For the text-containing cell, return its midpoint in [x, y] coordinate format. 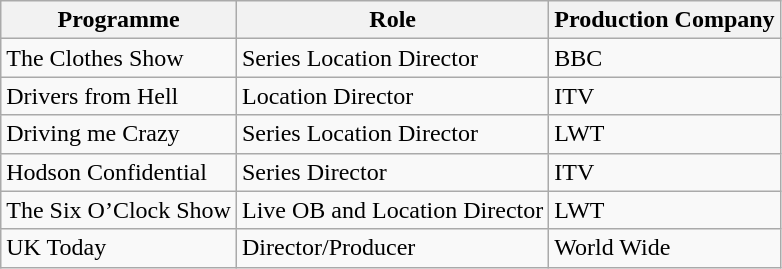
The Clothes Show [119, 58]
BBC [664, 58]
World Wide [664, 248]
The Six O’Clock Show [119, 210]
Role [392, 20]
Location Director [392, 96]
Director/Producer [392, 248]
Production Company [664, 20]
UK Today [119, 248]
Drivers from Hell [119, 96]
Series Director [392, 172]
Live OB and Location Director [392, 210]
Driving me Crazy [119, 134]
Hodson Confidential [119, 172]
Programme [119, 20]
